From the cell containing the given text, extract its center point as [x, y] coordinate. 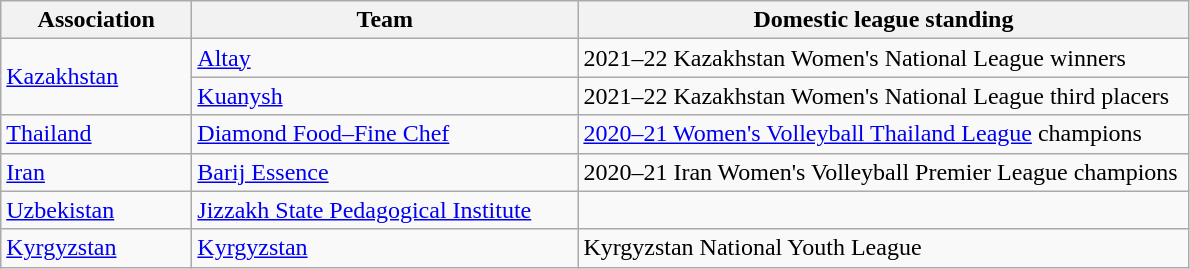
2021–22 Kazakhstan Women's National League winners [884, 58]
Uzbekistan [96, 210]
Jizzakh State Pedagogical Institute [385, 210]
Barij Essence [385, 172]
Diamond Food–Fine Chef [385, 134]
Altay [385, 58]
2020–21 Iran Women's Volleyball Premier League champions [884, 172]
2020–21 Women's Volleyball Thailand League champions [884, 134]
Association [96, 20]
Kazakhstan [96, 77]
Kuanysh [385, 96]
2021–22 Kazakhstan Women's National League third placers [884, 96]
Iran [96, 172]
Team [385, 20]
Kyrgyzstan National Youth League [884, 248]
Thailand [96, 134]
Domestic league standing [884, 20]
